Output the [X, Y] coordinate of the center of the cell containing the given text.  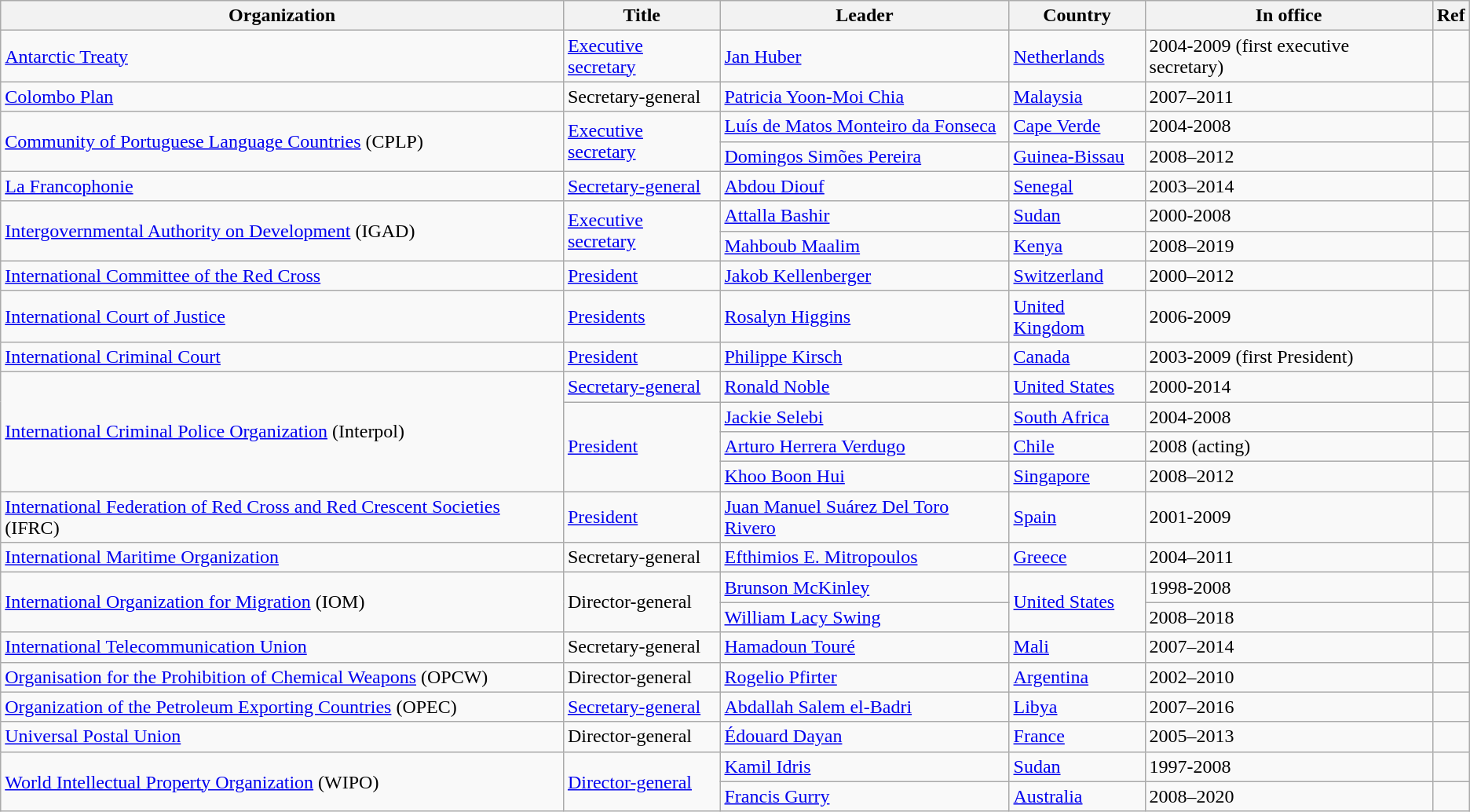
France [1077, 737]
Jakob Kellenberger [865, 276]
Domingos Simões Pereira [865, 156]
2001-2009 [1289, 517]
Netherlands [1077, 57]
United Kingdom [1077, 316]
Luís de Matos Monteiro da Fonseca [865, 126]
2000-2008 [1289, 216]
World Intellectual Property Organization (WIPO) [283, 781]
Colombo Plan [283, 97]
2004–2011 [1289, 558]
2000-2014 [1289, 386]
Ronald Noble [865, 386]
International Maritime Organization [283, 558]
Organisation for the Prohibition of Chemical Weapons (OPCW) [283, 677]
2008 (acting) [1289, 447]
Rosalyn Higgins [865, 316]
2000–2012 [1289, 276]
Malaysia [1077, 97]
Greece [1077, 558]
Jan Huber [865, 57]
2006-2009 [1289, 316]
In office [1289, 16]
Singapore [1077, 477]
International Telecommunication Union [283, 647]
International Criminal Police Organization (Interpol) [283, 431]
Country [1077, 16]
Jackie Selebi [865, 417]
Chile [1077, 447]
2007–2011 [1289, 97]
Philippe Kirsch [865, 357]
Ref [1451, 16]
Brunson McKinley [865, 587]
1997-2008 [1289, 766]
1998-2008 [1289, 587]
Kamil Idris [865, 766]
International Committee of the Red Cross [283, 276]
Guinea-Bissau [1077, 156]
Mahboub Maalim [865, 246]
Hamadoun Touré [865, 647]
Patricia Yoon-Moi Chia [865, 97]
Juan Manuel Suárez Del Toro Rivero [865, 517]
Organization of the Petroleum Exporting Countries (OPEC) [283, 707]
Khoo Boon Hui [865, 477]
2005–2013 [1289, 737]
2003–2014 [1289, 186]
Francis Gurry [865, 796]
Abdou Diouf [865, 186]
Argentina [1077, 677]
La Francophonie [283, 186]
Efthimios E. Mitropoulos [865, 558]
Spain [1077, 517]
2007–2016 [1289, 707]
Canada [1077, 357]
Senegal [1077, 186]
Leader [865, 16]
Attalla Bashir [865, 216]
William Lacy Swing [865, 617]
International Court of Justice [283, 316]
Organization [283, 16]
Switzerland [1077, 276]
2002–2010 [1289, 677]
2008–2020 [1289, 796]
Australia [1077, 796]
International Organization for Migration (IOM) [283, 602]
Antarctic Treaty [283, 57]
2008–2019 [1289, 246]
International Criminal Court [283, 357]
South Africa [1077, 417]
Mali [1077, 647]
2003-2009 (first President) [1289, 357]
International Federation of Red Cross and Red Crescent Societies (IFRC) [283, 517]
Universal Postal Union [283, 737]
2004-2009 (first executive secretary) [1289, 57]
Arturo Herrera Verdugo [865, 447]
Cape Verde [1077, 126]
Édouard Dayan [865, 737]
Intergovernmental Authority on Development (IGAD) [283, 231]
Community of Portuguese Language Countries (CPLP) [283, 141]
Kenya [1077, 246]
2007–2014 [1289, 647]
Abdallah Salem el-Badri [865, 707]
Presidents [642, 316]
Title [642, 16]
2008–2018 [1289, 617]
Libya [1077, 707]
Rogelio Pfirter [865, 677]
